Provide the [x, y] coordinate of the cell's center where the given text is located.  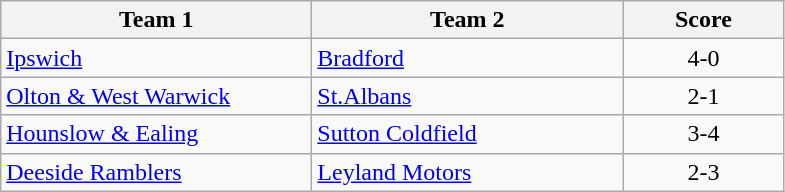
Ipswich [156, 58]
3-4 [704, 134]
2-3 [704, 172]
2-1 [704, 96]
Deeside Ramblers [156, 172]
Team 2 [468, 20]
4-0 [704, 58]
Score [704, 20]
Sutton Coldfield [468, 134]
Olton & West Warwick [156, 96]
Team 1 [156, 20]
Bradford [468, 58]
Leyland Motors [468, 172]
St.Albans [468, 96]
Hounslow & Ealing [156, 134]
